Locate the cell with the specified text and output its (x, y) center coordinate. 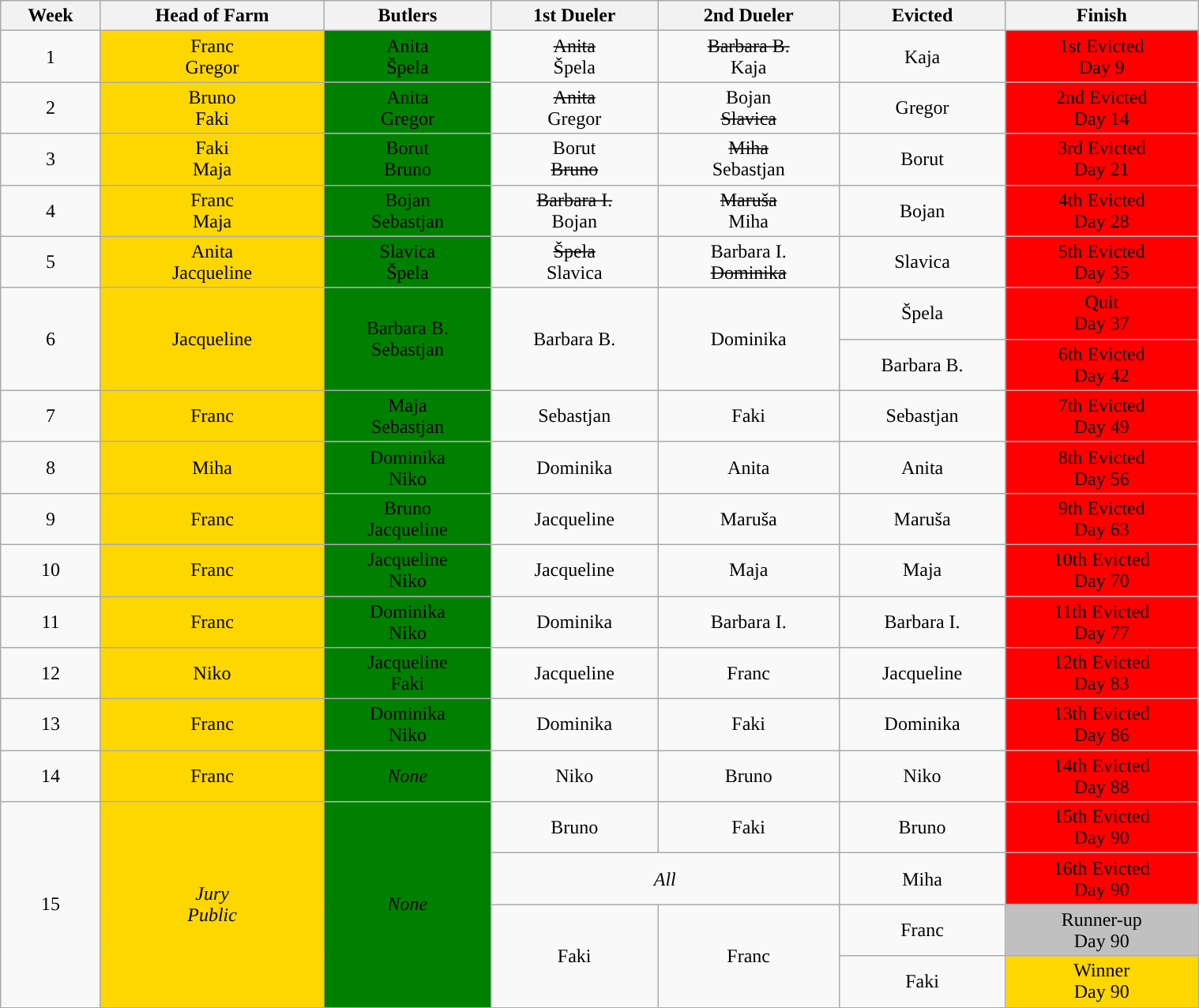
Gregor (923, 107)
6th EvictedDay 42 (1102, 365)
1st Dueler (574, 16)
15 (51, 905)
BojanSlavica (749, 107)
5th EvictedDay 35 (1102, 262)
10th EvictedDay 70 (1102, 570)
13th EvictedDay 86 (1102, 725)
15th EvictedDay 90 (1102, 828)
Butlers (408, 16)
3 (51, 160)
10 (51, 570)
8th EvictedDay 56 (1102, 468)
3rd EvictedDay 21 (1102, 160)
MihaSebastjan (749, 160)
FrancGregor (212, 57)
4th EvictedDay 28 (1102, 210)
4 (51, 210)
BrunoFaki (212, 107)
Bojan (923, 210)
2nd EvictedDay 14 (1102, 107)
5 (51, 262)
14th EvictedDay 88 (1102, 776)
12th EvictedDay 83 (1102, 673)
JacquelineNiko (408, 570)
9 (51, 518)
WinnerDay 90 (1102, 981)
ŠpelaSlavica (574, 262)
QuitDay 37 (1102, 313)
Barbara I.Dominika (749, 262)
Slavica (923, 262)
Barbara B.Kaja (749, 57)
FakiMaja (212, 160)
SlavicaŠpela (408, 262)
Borut (923, 160)
Finish (1102, 16)
7 (51, 416)
13 (51, 725)
All (665, 878)
BojanSebastjan (408, 210)
12 (51, 673)
1 (51, 57)
8 (51, 468)
Kaja (923, 57)
2nd Dueler (749, 16)
2 (51, 107)
BrunoJacqueline (408, 518)
11th EvictedDay 77 (1102, 621)
Head of Farm (212, 16)
9th EvictedDay 63 (1102, 518)
Barbara I.Bojan (574, 210)
Barbara B.Sebastjan (408, 339)
Špela (923, 313)
Week (51, 16)
7th EvictedDay 49 (1102, 416)
Runner-upDay 90 (1102, 931)
Evicted (923, 16)
JacquelineFaki (408, 673)
6 (51, 339)
JuryPublic (212, 905)
FrancMaja (212, 210)
MarušaMiha (749, 210)
AnitaJacqueline (212, 262)
MajaSebastjan (408, 416)
14 (51, 776)
16th EvictedDay 90 (1102, 878)
1st EvictedDay 9 (1102, 57)
11 (51, 621)
